Return the (x, y) coordinate for the center point of the cell that contains the specified text.  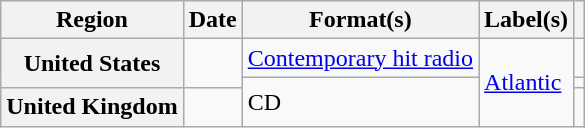
Date (212, 20)
Label(s) (526, 20)
CD (360, 102)
Contemporary hit radio (360, 58)
Format(s) (360, 20)
United States (92, 64)
Atlantic (526, 82)
Region (92, 20)
United Kingdom (92, 107)
